Scan for the cell matching the given text and deliver its (x, y) coordinate at center. 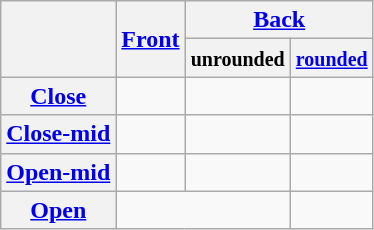
Open (58, 210)
Close-mid (58, 134)
unrounded (238, 58)
Close (58, 96)
Open-mid (58, 172)
Back (279, 20)
Front (150, 39)
rounded (332, 58)
